Pinpoint the cell where the given text exists, returning its (x, y) midpoint coordinate. 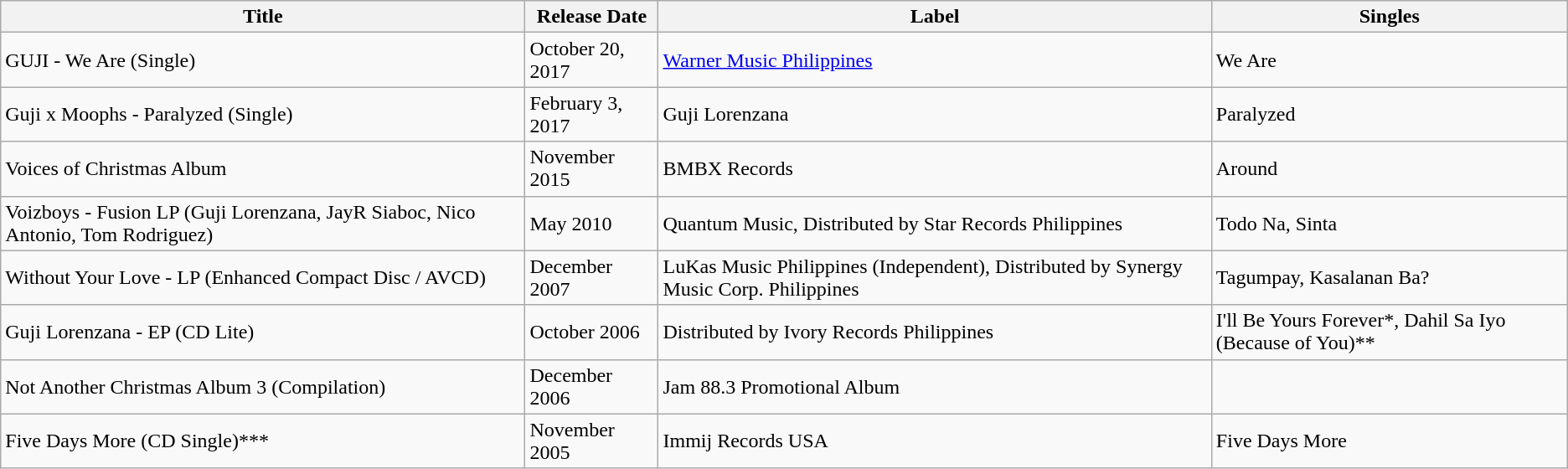
We Are (1389, 60)
Jam 88.3 Promotional Album (935, 387)
BMBX Records (935, 169)
Paralyzed (1389, 114)
Guji Lorenzana - EP (CD Lite) (263, 332)
Guji Lorenzana (935, 114)
October 20, 2017 (591, 60)
November 2005 (591, 441)
Five Days More (1389, 441)
Title (263, 17)
Distributed by Ivory Records Philippines (935, 332)
Five Days More (CD Single)*** (263, 441)
Immij Records USA (935, 441)
Voizboys - Fusion LP (Guji Lorenzana, JayR Siaboc, Nico Antonio, Tom Rodriguez) (263, 223)
I'll Be Yours Forever*, Dahil Sa Iyo (Because of You)** (1389, 332)
Warner Music Philippines (935, 60)
Without Your Love - LP (Enhanced Compact Disc / AVCD) (263, 278)
Around (1389, 169)
Label (935, 17)
Not Another Christmas Album 3 (Compilation) (263, 387)
Singles (1389, 17)
Tagumpay, Kasalanan Ba? (1389, 278)
Quantum Music, Distributed by Star Records Philippines (935, 223)
May 2010 (591, 223)
LuKas Music Philippines (Independent), Distributed by Synergy Music Corp. Philippines (935, 278)
February 3, 2017 (591, 114)
October 2006 (591, 332)
December 2006 (591, 387)
GUJI - We Are (Single) (263, 60)
Release Date (591, 17)
Guji x Moophs - Paralyzed (Single) (263, 114)
Voices of Christmas Album (263, 169)
December 2007 (591, 278)
Todo Na, Sinta (1389, 223)
November 2015 (591, 169)
